Extract the (X, Y) coordinate from the center of the cell holding the provided text.  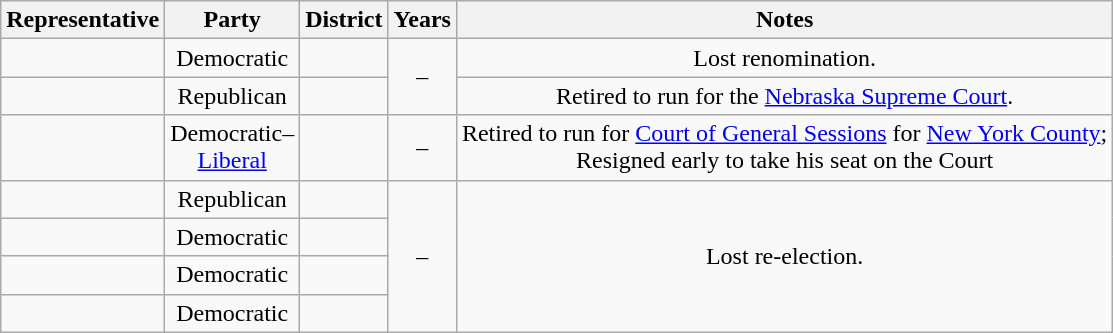
Representative (83, 20)
Democratic–Liberal (232, 148)
Notes (784, 20)
Retired to run for the Nebraska Supreme Court. (784, 96)
Retired to run for Court of General Sessions for New York County;Resigned early to take his seat on the Court (784, 148)
Years (422, 20)
Lost re-election. (784, 256)
District (344, 20)
Lost renomination. (784, 58)
Party (232, 20)
